Determine the [x, y] coordinate at the center of the cell enclosing the given text.  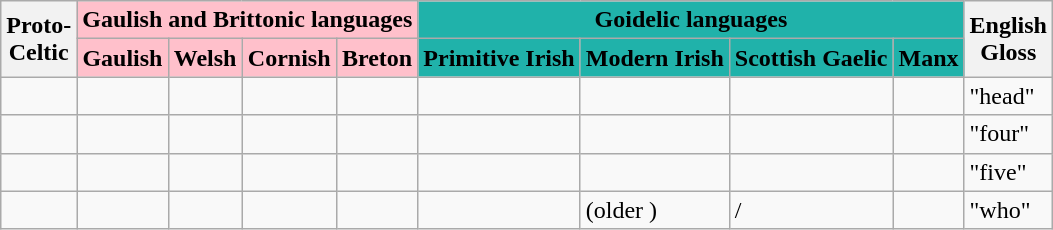
"five" [1008, 172]
Scottish Gaelic [811, 58]
Proto-Celtic [39, 39]
/ [811, 210]
Gaulish and Brittonic languages [248, 20]
"who" [1008, 210]
Goidelic languages [691, 20]
Modern Irish [654, 58]
Manx [928, 58]
Breton [377, 58]
Welsh [205, 58]
Cornish [289, 58]
"head" [1008, 96]
Gaulish [122, 58]
Primitive Irish [499, 58]
EnglishGloss [1008, 39]
(older ) [654, 210]
"four" [1008, 134]
